Output the [X, Y] coordinate of the center of the cell containing the given text.  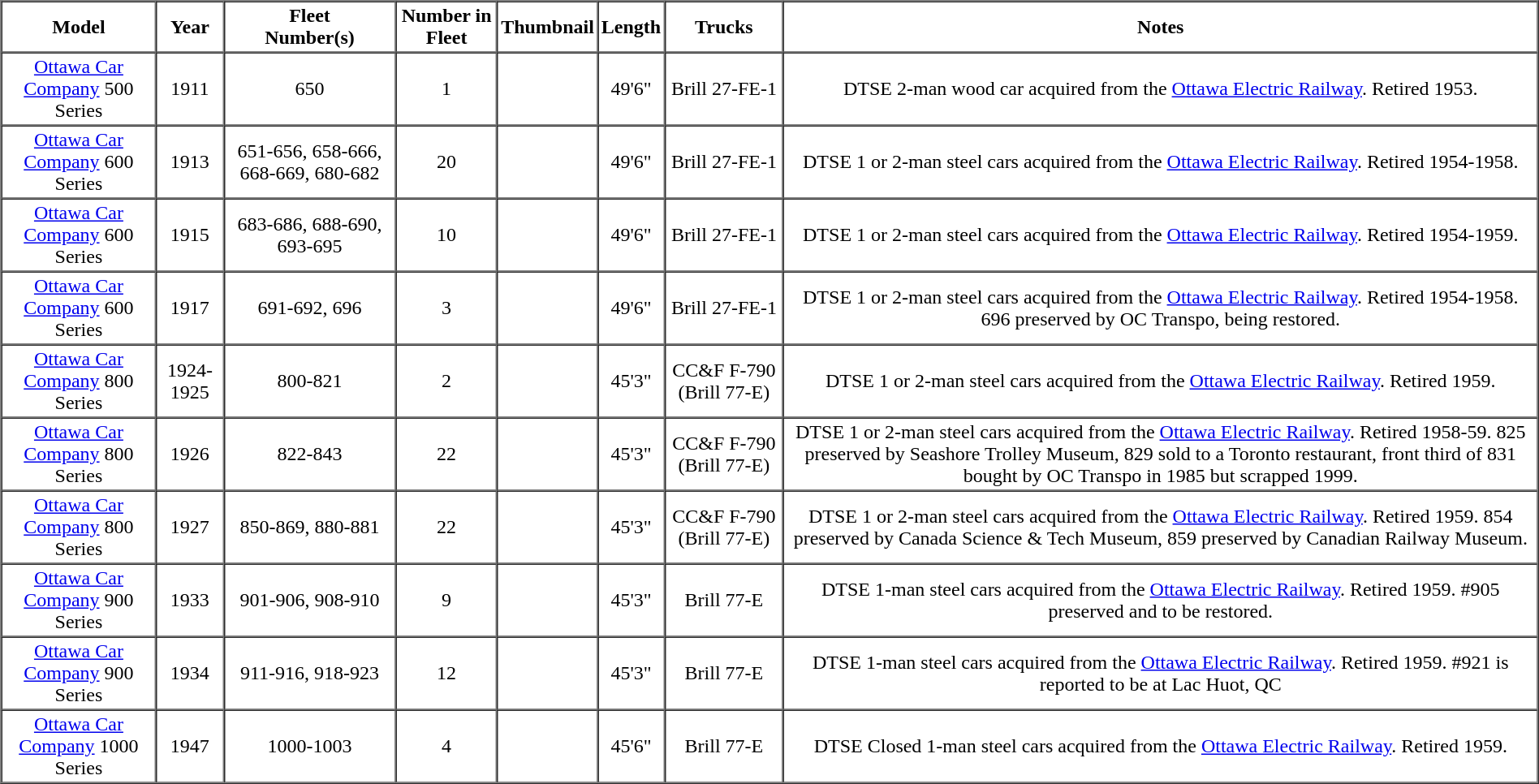
Notes [1161, 28]
800-821 [309, 381]
691-692, 696 [309, 308]
Thumbnail [548, 28]
Number in Fleet [446, 28]
12 [446, 673]
10 [446, 235]
1913 [190, 162]
3 [446, 308]
4 [446, 746]
1911 [190, 88]
45'6" [631, 746]
1934 [190, 673]
901-906, 908-910 [309, 600]
Trucks [724, 28]
1917 [190, 308]
850-869, 880-881 [309, 527]
DTSE 1 or 2-man steel cars acquired from the Ottawa Electric Railway. Retired 1959. [1161, 381]
9 [446, 600]
1000-1003 [309, 746]
1 [446, 88]
651-656, 658-666, 668-669, 680-682 [309, 162]
Year [190, 28]
DTSE 1 or 2-man steel cars acquired from the Ottawa Electric Railway. Retired 1954-1959. [1161, 235]
1924-1925 [190, 381]
DTSE 1 or 2-man steel cars acquired from the Ottawa Electric Railway. Retired 1954-1958. 696 preserved by OC Transpo, being restored. [1161, 308]
683-686, 688-690, 693-695 [309, 235]
1933 [190, 600]
DTSE 1 or 2-man steel cars acquired from the Ottawa Electric Railway. Retired 1954-1958. [1161, 162]
1947 [190, 746]
Ottawa Car Company 500 Series [80, 88]
650 [309, 88]
20 [446, 162]
1915 [190, 235]
Length [631, 28]
DTSE 1-man steel cars acquired from the Ottawa Electric Railway. Retired 1959. #905 preserved and to be restored. [1161, 600]
1927 [190, 527]
DTSE Closed 1-man steel cars acquired from the Ottawa Electric Railway. Retired 1959. [1161, 746]
DTSE 2-man wood car acquired from the Ottawa Electric Railway. Retired 1953. [1161, 88]
822-843 [309, 454]
Model [80, 28]
911-916, 918-923 [309, 673]
Ottawa Car Company 1000 Series [80, 746]
2 [446, 381]
1926 [190, 454]
FleetNumber(s) [309, 28]
DTSE 1-man steel cars acquired from the Ottawa Electric Railway. Retired 1959. #921 is reported to be at Lac Huot, QC [1161, 673]
